Determine the (X, Y) coordinate at the center of the cell enclosing the given text.  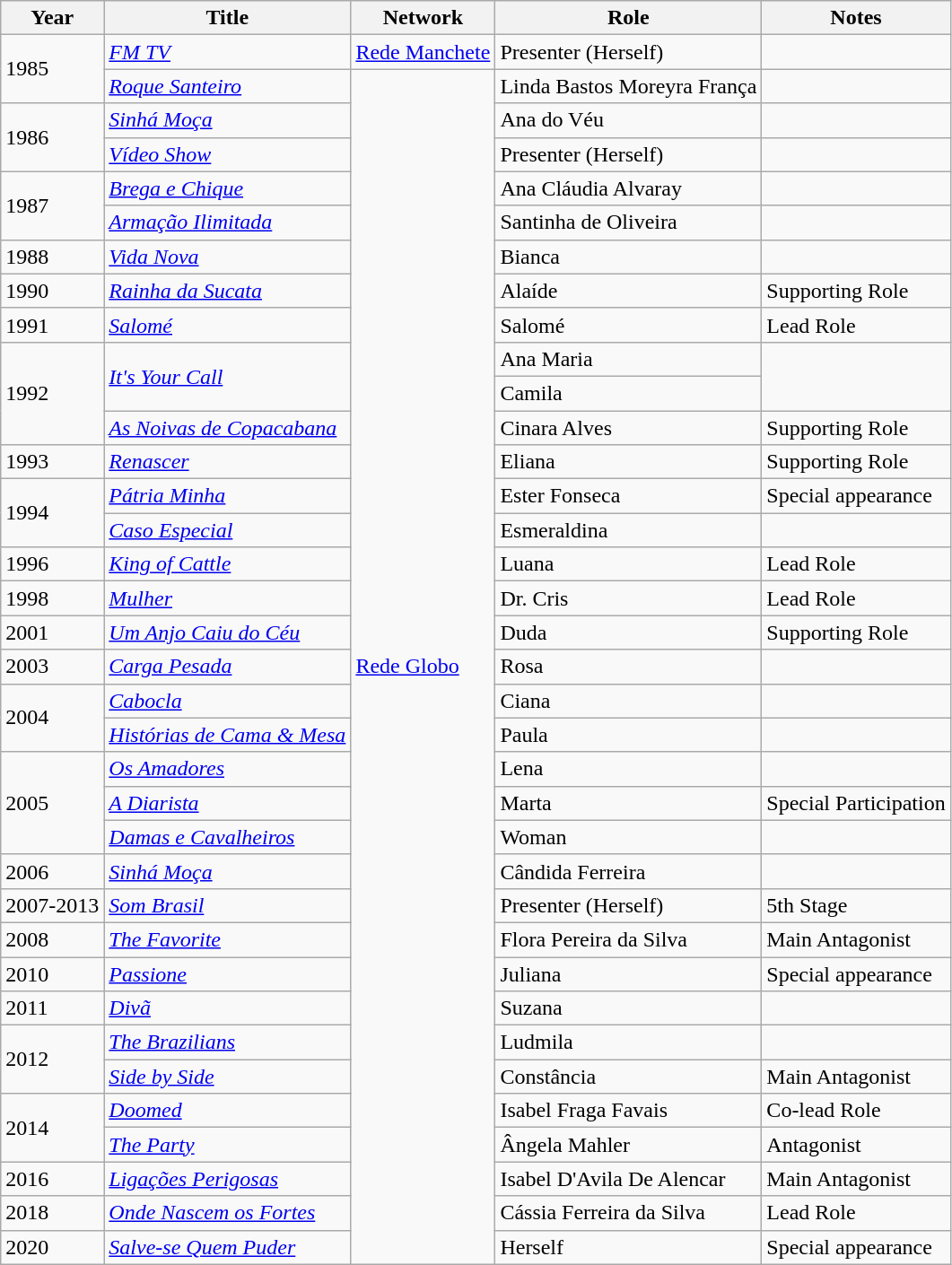
1992 (52, 393)
Antagonist (856, 1145)
Constância (628, 1077)
FM TV (228, 52)
Cinara Alves (628, 428)
Esmeraldina (628, 530)
Network (424, 18)
Carga Pesada (228, 667)
Co-lead Role (856, 1111)
Roque Santeiro (228, 86)
2006 (52, 871)
1993 (52, 462)
2007-2013 (52, 905)
Flora Pereira da Silva (628, 939)
Som Brasil (228, 905)
Ana Cláudia Alvaray (628, 188)
Rosa (628, 667)
Ligações Perigosas (228, 1179)
5th Stage (856, 905)
Um Anjo Caiu do Céu (228, 632)
2010 (52, 973)
2012 (52, 1060)
Armação Ilimitada (228, 222)
Histórias de Cama & Mesa (228, 735)
Doomed (228, 1111)
The Brazilians (228, 1043)
1988 (52, 257)
1986 (52, 137)
Renascer (228, 462)
Isabel Fraga Favais (628, 1111)
1990 (52, 291)
The Party (228, 1145)
2014 (52, 1128)
Mulher (228, 598)
Suzana (628, 1008)
Lena (628, 769)
Ciana (628, 701)
2005 (52, 803)
Year (52, 18)
Ana Maria (628, 359)
Rede Manchete (424, 52)
Duda (628, 632)
Alaíde (628, 291)
Cândida Ferreira (628, 871)
2011 (52, 1008)
Paula (628, 735)
Vídeo Show (228, 154)
Ester Fonseca (628, 496)
Cássia Ferreira da Silva (628, 1213)
Side by Side (228, 1077)
2003 (52, 667)
Luana (628, 564)
Os Amadores (228, 769)
As Noivas de Copacabana (228, 428)
Isabel D'Avila De Alencar (628, 1179)
Ana do Véu (628, 120)
Salve-se Quem Puder (228, 1247)
Eliana (628, 462)
Juliana (628, 973)
Title (228, 18)
Marta (628, 803)
Cabocla (228, 701)
Notes (856, 18)
1994 (52, 513)
Rainha da Sucata (228, 291)
2004 (52, 718)
It's Your Call (228, 376)
Camila (628, 393)
2018 (52, 1213)
Ângela Mahler (628, 1145)
2001 (52, 632)
2016 (52, 1179)
Linda Bastos Moreyra França (628, 86)
Special Participation (856, 803)
Rede Globo (424, 667)
King of Cattle (228, 564)
Herself (628, 1247)
1985 (52, 69)
Passione (228, 973)
1996 (52, 564)
2008 (52, 939)
1991 (52, 325)
Divã (228, 1008)
Dr. Cris (628, 598)
2020 (52, 1247)
Woman (628, 837)
A Diarista (228, 803)
Ludmila (628, 1043)
Santinha de Oliveira (628, 222)
Bianca (628, 257)
Role (628, 18)
Caso Especial (228, 530)
The Favorite (228, 939)
1987 (52, 205)
Brega e Chique (228, 188)
Onde Nascem os Fortes (228, 1213)
1998 (52, 598)
Pátria Minha (228, 496)
Vida Nova (228, 257)
Damas e Cavalheiros (228, 837)
